Output the [X, Y] coordinate of the center of the cell containing the given text.  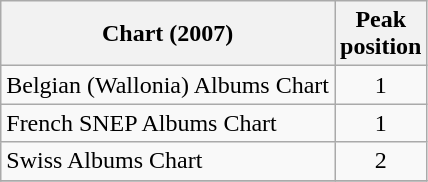
Belgian (Wallonia) Albums Chart [168, 85]
Chart (2007) [168, 34]
French SNEP Albums Chart [168, 123]
2 [380, 161]
Peakposition [380, 34]
Swiss Albums Chart [168, 161]
